Determine the [X, Y] coordinate at the center of the cell enclosing the given text.  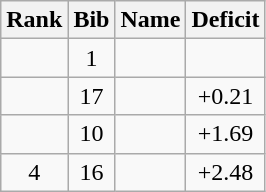
17 [92, 96]
Rank [34, 20]
Name [150, 20]
+0.21 [226, 96]
Deficit [226, 20]
+1.69 [226, 134]
+2.48 [226, 172]
Bib [92, 20]
16 [92, 172]
1 [92, 58]
10 [92, 134]
4 [34, 172]
